Capture the cell that displays the provided text and extract its [X, Y] central coordinate. 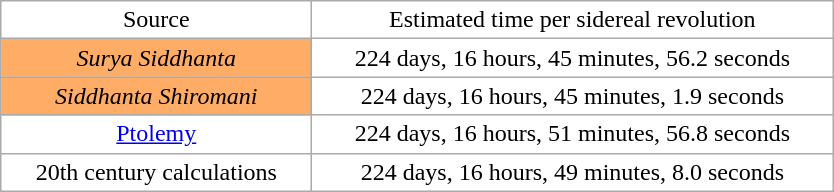
20th century calculations [156, 172]
224 days, 16 hours, 51 minutes, 56.8 seconds [572, 134]
Surya Siddhanta [156, 58]
224 days, 16 hours, 45 minutes, 1.9 seconds [572, 96]
Siddhanta Shiromani [156, 96]
Estimated time per sidereal revolution [572, 20]
Ptolemy [156, 134]
224 days, 16 hours, 49 minutes, 8.0 seconds [572, 172]
Source [156, 20]
224 days, 16 hours, 45 minutes, 56.2 seconds [572, 58]
